Search for the cell housing the specified text and yield its (x, y) center coordinate. 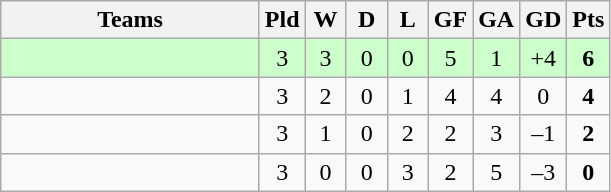
GD (544, 20)
–1 (544, 134)
L (408, 20)
GA (496, 20)
Pld (282, 20)
Pts (588, 20)
GF (450, 20)
W (326, 20)
D (366, 20)
+4 (544, 58)
6 (588, 58)
Teams (130, 20)
–3 (544, 172)
